Capture the cell that displays the provided text and extract its (X, Y) central coordinate. 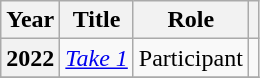
2022 (30, 58)
Title (97, 20)
Year (30, 20)
Role (190, 20)
Take 1 (97, 58)
Participant (190, 58)
